Pinpoint the cell where the given text exists, returning its (x, y) midpoint coordinate. 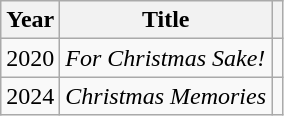
Year (30, 20)
For Christmas Sake! (166, 58)
Title (166, 20)
2024 (30, 96)
2020 (30, 58)
Christmas Memories (166, 96)
